Return the (X, Y) coordinate for the center point of the cell that contains the specified text.  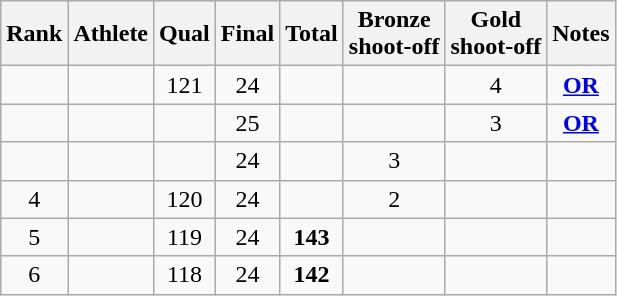
Final (247, 34)
142 (312, 275)
Notes (581, 34)
2 (394, 199)
Rank (34, 34)
6 (34, 275)
Bronzeshoot-off (394, 34)
120 (185, 199)
121 (185, 85)
119 (185, 237)
5 (34, 237)
Total (312, 34)
143 (312, 237)
25 (247, 123)
118 (185, 275)
Qual (185, 34)
Athlete (111, 34)
Goldshoot-off (496, 34)
